Search for the cell housing the specified text and yield its (x, y) center coordinate. 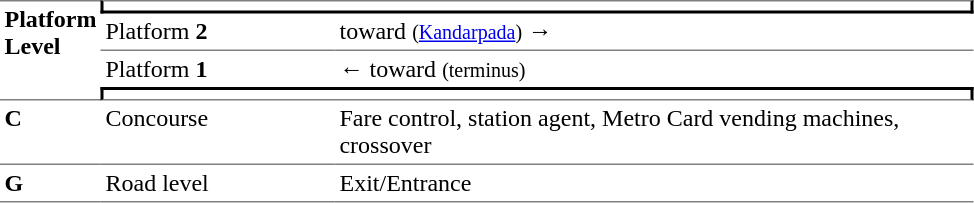
G (50, 184)
Platform 2 (218, 33)
Platform 1 (218, 69)
toward (Kandarpada) → (654, 33)
← toward (terminus) (654, 69)
Road level (218, 184)
Platform Level (50, 50)
C (50, 132)
Exit/Entrance (654, 184)
Concourse (218, 132)
Fare control, station agent, Metro Card vending machines, crossover (654, 132)
